Provide the [x, y] coordinate of the cell's center where the given text is located.  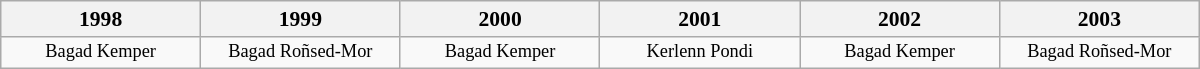
1999 [300, 19]
2002 [900, 19]
1998 [101, 19]
Kerlenn Pondi [700, 52]
2003 [1099, 19]
2001 [700, 19]
2000 [500, 19]
